Extract the [x, y] coordinate from the center of the cell holding the provided text.  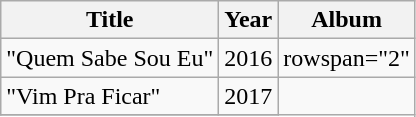
Year [248, 20]
"Vim Pra Ficar" [110, 96]
rowspan="2" [347, 58]
"Quem Sabe Sou Eu" [110, 58]
Title [110, 20]
2017 [248, 96]
Album [347, 20]
2016 [248, 58]
